Extract the [X, Y] coordinate from the center of the cell holding the provided text.  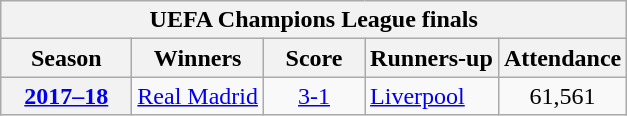
Real Madrid [198, 96]
Season [66, 58]
Score [314, 58]
61,561 [562, 96]
2017–18 [66, 96]
UEFA Champions League finals [314, 20]
3-1 [314, 96]
Liverpool [432, 96]
Attendance [562, 58]
Winners [198, 58]
Runners-up [432, 58]
